From the cell containing the given text, extract its center point as (x, y) coordinate. 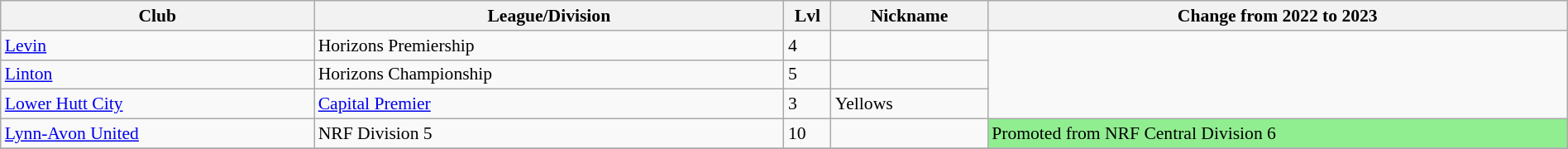
League/Division (549, 16)
Capital Premier (549, 104)
Nickname (910, 16)
Yellows (910, 104)
Horizons Championship (549, 74)
Linton (157, 74)
10 (807, 134)
Lynn-Avon United (157, 134)
5 (807, 74)
3 (807, 104)
NRF Division 5 (549, 134)
Lvl (807, 16)
Change from 2022 to 2023 (1277, 16)
Horizons Premiership (549, 46)
Levin (157, 46)
Promoted from NRF Central Division 6 (1277, 134)
Club (157, 16)
Lower Hutt City (157, 104)
4 (807, 46)
